Pinpoint the cell where the given text exists, returning its (x, y) midpoint coordinate. 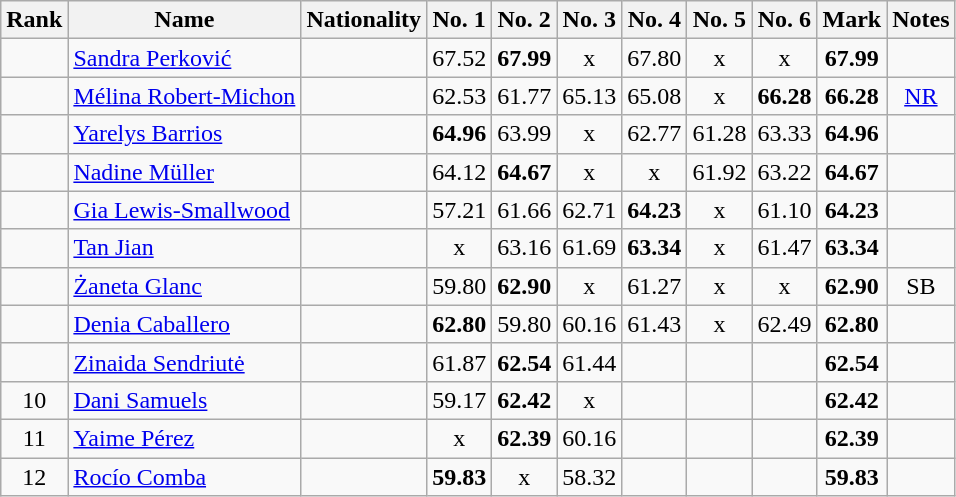
61.69 (590, 248)
62.53 (460, 96)
58.32 (590, 477)
57.21 (460, 210)
63.16 (524, 248)
Mélina Robert-Michon (184, 96)
No. 5 (720, 20)
Gia Lewis-Smallwood (184, 210)
61.47 (784, 248)
61.28 (720, 134)
No. 4 (654, 20)
65.13 (590, 96)
59.17 (460, 400)
Zinaida Sendriutė (184, 362)
65.08 (654, 96)
63.33 (784, 134)
62.49 (784, 324)
12 (34, 477)
Denia Caballero (184, 324)
Nadine Müller (184, 172)
62.77 (654, 134)
Tan Jian (184, 248)
Żaneta Glanc (184, 286)
Yarelys Barrios (184, 134)
61.77 (524, 96)
Dani Samuels (184, 400)
No. 6 (784, 20)
61.66 (524, 210)
10 (34, 400)
67.80 (654, 58)
Yaime Pérez (184, 438)
No. 1 (460, 20)
67.52 (460, 58)
61.87 (460, 362)
Notes (921, 20)
62.71 (590, 210)
Mark (852, 20)
Nationality (364, 20)
No. 2 (524, 20)
Rocío Comba (184, 477)
61.27 (654, 286)
61.44 (590, 362)
Name (184, 20)
61.10 (784, 210)
SB (921, 286)
63.22 (784, 172)
11 (34, 438)
61.92 (720, 172)
Sandra Perković (184, 58)
63.99 (524, 134)
64.12 (460, 172)
NR (921, 96)
No. 3 (590, 20)
Rank (34, 20)
61.43 (654, 324)
